Output the [X, Y] coordinate of the center of the cell containing the given text.  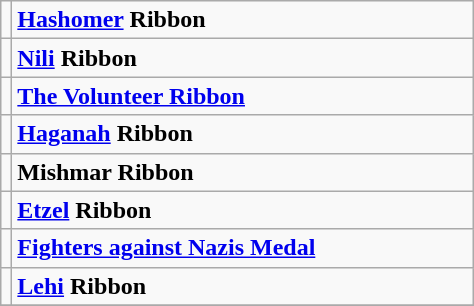
Nili Ribbon [242, 58]
Hashomer Ribbon [242, 20]
Haganah Ribbon [242, 134]
Lehi Ribbon [242, 286]
Etzel Ribbon [242, 210]
Mishmar Ribbon [242, 172]
The Volunteer Ribbon [242, 96]
Fighters against Nazis Medal [242, 248]
